Return (X, Y) of the center of cell containing provided text 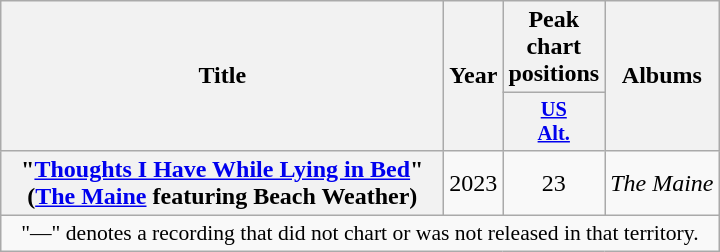
23 (554, 182)
Year (474, 76)
Albums (662, 76)
The Maine (662, 182)
USAlt. (554, 122)
Peak chart positions (554, 47)
2023 (474, 182)
Title (222, 76)
"Thoughts I Have While Lying in Bed"(The Maine featuring Beach Weather) (222, 182)
"—" denotes a recording that did not chart or was not released in that territory. (360, 234)
